Return (x, y) of the center of cell containing provided text 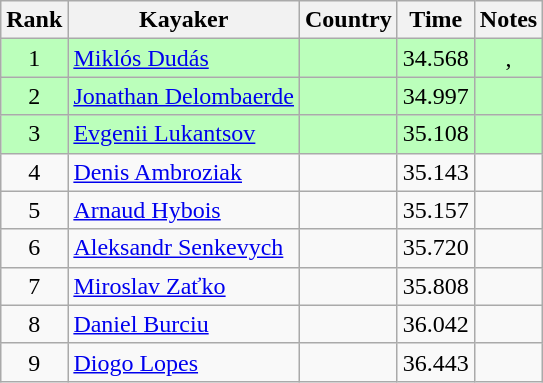
, (508, 58)
Kayaker (184, 20)
Daniel Burciu (184, 324)
Evgenii Lukantsov (184, 134)
Jonathan Delombaerde (184, 96)
1 (34, 58)
4 (34, 172)
36.042 (436, 324)
8 (34, 324)
3 (34, 134)
Time (436, 20)
Arnaud Hybois (184, 210)
5 (34, 210)
34.997 (436, 96)
Aleksandr Senkevych (184, 248)
35.808 (436, 286)
Diogo Lopes (184, 362)
9 (34, 362)
Miroslav Zaťko (184, 286)
36.443 (436, 362)
7 (34, 286)
Rank (34, 20)
35.157 (436, 210)
Miklós Dudás (184, 58)
35.108 (436, 134)
35.720 (436, 248)
Notes (508, 20)
Country (349, 20)
Denis Ambroziak (184, 172)
34.568 (436, 58)
2 (34, 96)
6 (34, 248)
35.143 (436, 172)
